Pinpoint the cell where the given text exists, returning its (x, y) midpoint coordinate. 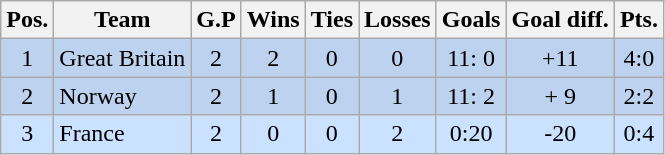
4:0 (638, 58)
Goals (471, 20)
+11 (560, 58)
Pos. (28, 20)
11: 0 (471, 58)
Team (122, 20)
Pts. (638, 20)
-20 (560, 134)
0:20 (471, 134)
3 (28, 134)
Goal diff. (560, 20)
G.P (216, 20)
Wins (273, 20)
2:2 (638, 96)
0:4 (638, 134)
11: 2 (471, 96)
+ 9 (560, 96)
Ties (332, 20)
Losses (397, 20)
France (122, 134)
Great Britain (122, 58)
Norway (122, 96)
